For the text-containing cell, return its midpoint in [X, Y] coordinate format. 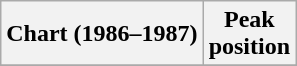
Chart (1986–1987) [102, 34]
Peakposition [249, 34]
